Identify which cell holds the provided text, then report its (x, y) central coordinate. 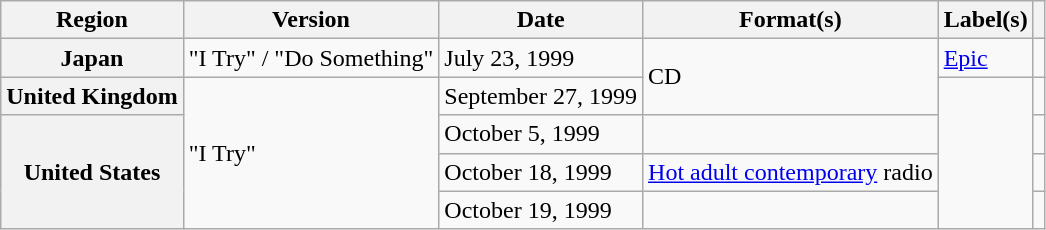
Japan (92, 58)
September 27, 1999 (541, 96)
United States (92, 172)
Epic (986, 58)
July 23, 1999 (541, 58)
Region (92, 20)
October 5, 1999 (541, 134)
United Kingdom (92, 96)
Label(s) (986, 20)
Hot adult contemporary radio (791, 172)
October 18, 1999 (541, 172)
"I Try" (311, 153)
CD (791, 77)
October 19, 1999 (541, 210)
Date (541, 20)
"I Try" / "Do Something" (311, 58)
Version (311, 20)
Format(s) (791, 20)
